Pinpoint the cell where the given text exists, returning its (X, Y) midpoint coordinate. 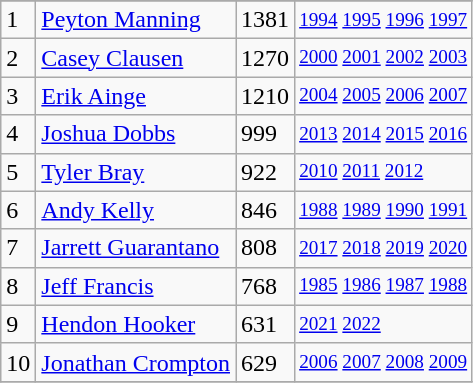
1270 (266, 58)
Erik Ainge (136, 96)
2021 2022 (384, 324)
631 (266, 324)
Jonathan Crompton (136, 362)
999 (266, 134)
922 (266, 172)
Joshua Dobbs (136, 134)
846 (266, 210)
Tyler Bray (136, 172)
768 (266, 286)
5 (18, 172)
2000 2001 2002 2003 (384, 58)
2010 2011 2012 (384, 172)
1985 1986 1987 1988 (384, 286)
1988 1989 1990 1991 (384, 210)
Peyton Manning (136, 20)
Casey Clausen (136, 58)
4 (18, 134)
808 (266, 248)
2006 2007 2008 2009 (384, 362)
2 (18, 58)
3 (18, 96)
6 (18, 210)
1994 1995 1996 1997 (384, 20)
1210 (266, 96)
2017 2018 2019 2020 (384, 248)
10 (18, 362)
1 (18, 20)
7 (18, 248)
8 (18, 286)
Andy Kelly (136, 210)
9 (18, 324)
Hendon Hooker (136, 324)
Jeff Francis (136, 286)
2013 2014 2015 2016 (384, 134)
1381 (266, 20)
Jarrett Guarantano (136, 248)
2004 2005 2006 2007 (384, 96)
629 (266, 362)
